For the text-containing cell, return its midpoint in (x, y) coordinate format. 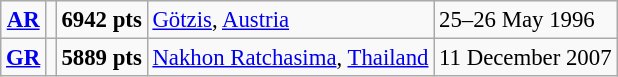
11 December 2007 (526, 58)
Götzis, Austria (290, 20)
25–26 May 1996 (526, 20)
Nakhon Ratchasima, Thailand (290, 58)
6942 pts (102, 20)
5889 pts (102, 58)
AR (24, 20)
GR (24, 58)
